Pinpoint the cell where the given text exists, returning its (x, y) midpoint coordinate. 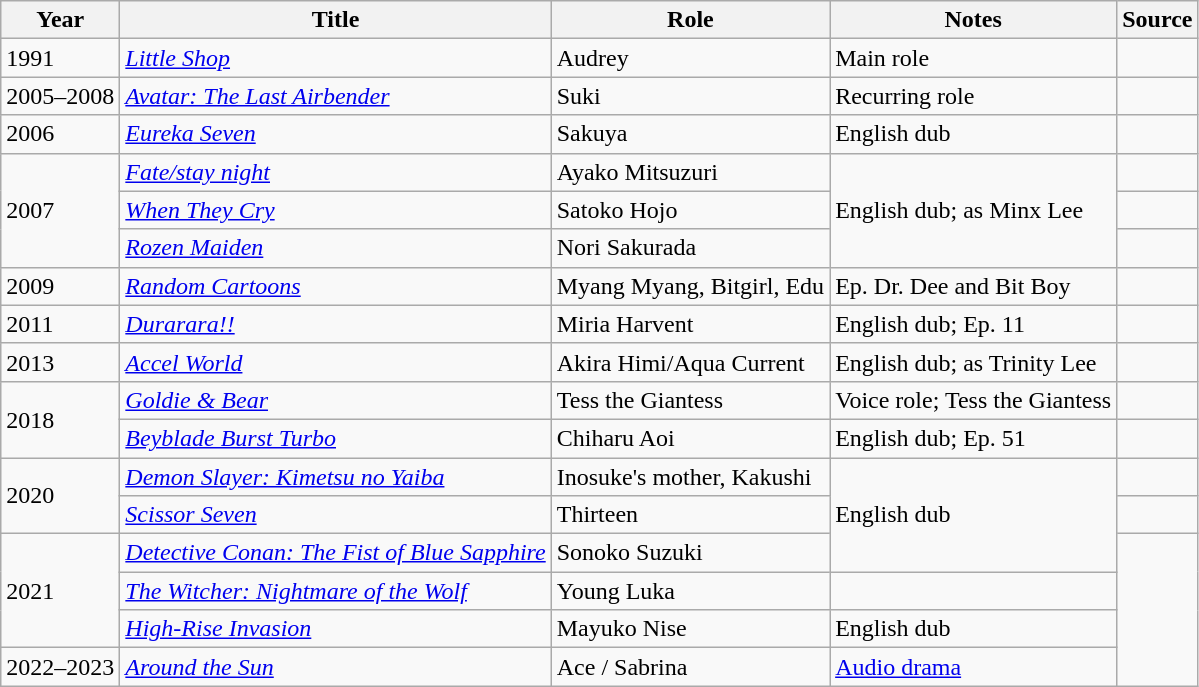
Scissor Seven (336, 515)
Random Cartoons (336, 286)
2022–2023 (60, 667)
Thirteen (690, 515)
Beyblade Burst Turbo (336, 438)
English dub; as Trinity Lee (974, 362)
Role (690, 20)
When They Cry (336, 210)
Fate/stay night (336, 172)
Tess the Giantess (690, 400)
The Witcher: Nightmare of the Wolf (336, 591)
Ep. Dr. Dee and Bit Boy (974, 286)
2006 (60, 134)
2021 (60, 591)
1991 (60, 58)
Ayako Mitsuzuri (690, 172)
Main role (974, 58)
Satoko Hojo (690, 210)
Rozen Maiden (336, 248)
Title (336, 20)
Around the Sun (336, 667)
2007 (60, 210)
Source (1158, 20)
Recurring role (974, 96)
Voice role; Tess the Giantess (974, 400)
Detective Conan: The Fist of Blue Sapphire (336, 553)
English dub; as Minx Lee (974, 210)
English dub; Ep. 11 (974, 324)
2011 (60, 324)
Accel World (336, 362)
Young Luka (690, 591)
Sonoko Suzuki (690, 553)
Sakuya (690, 134)
High-Rise Invasion (336, 629)
2005–2008 (60, 96)
English dub; Ep. 51 (974, 438)
Little Shop (336, 58)
2020 (60, 496)
Eureka Seven (336, 134)
Mayuko Nise (690, 629)
Demon Slayer: Kimetsu no Yaiba (336, 477)
Avatar: The Last Airbender (336, 96)
Nori Sakurada (690, 248)
Ace / Sabrina (690, 667)
Inosuke's mother, Kakushi (690, 477)
Notes (974, 20)
Audrey (690, 58)
Akira Himi/Aqua Current (690, 362)
2013 (60, 362)
Goldie & Bear (336, 400)
Year (60, 20)
Miria Harvent (690, 324)
Chiharu Aoi (690, 438)
Myang Myang, Bitgirl, Edu (690, 286)
2018 (60, 419)
Audio drama (974, 667)
Suki (690, 96)
Durarara!! (336, 324)
2009 (60, 286)
